Identify which cell holds the provided text, then report its (X, Y) central coordinate. 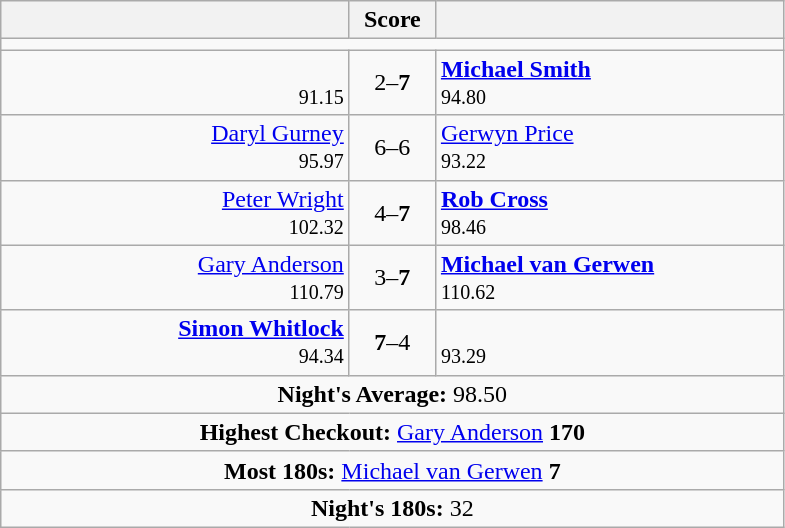
Gerwyn Price 93.22 (610, 148)
Most 180s: Michael van Gerwen 7 (392, 470)
4–7 (392, 212)
Night's 180s: 32 (392, 508)
2–7 (392, 82)
Michael van Gerwen 110.62 (610, 278)
Peter Wright 102.32 (176, 212)
91.15 (176, 82)
Rob Cross 98.46 (610, 212)
7–4 (392, 342)
3–7 (392, 278)
Daryl Gurney 95.97 (176, 148)
Gary Anderson 110.79 (176, 278)
93.29 (610, 342)
Night's Average: 98.50 (392, 394)
Simon Whitlock 94.34 (176, 342)
Highest Checkout: Gary Anderson 170 (392, 432)
Score (392, 20)
6–6 (392, 148)
Michael Smith 94.80 (610, 82)
